Return [x, y] of the center of cell containing provided text 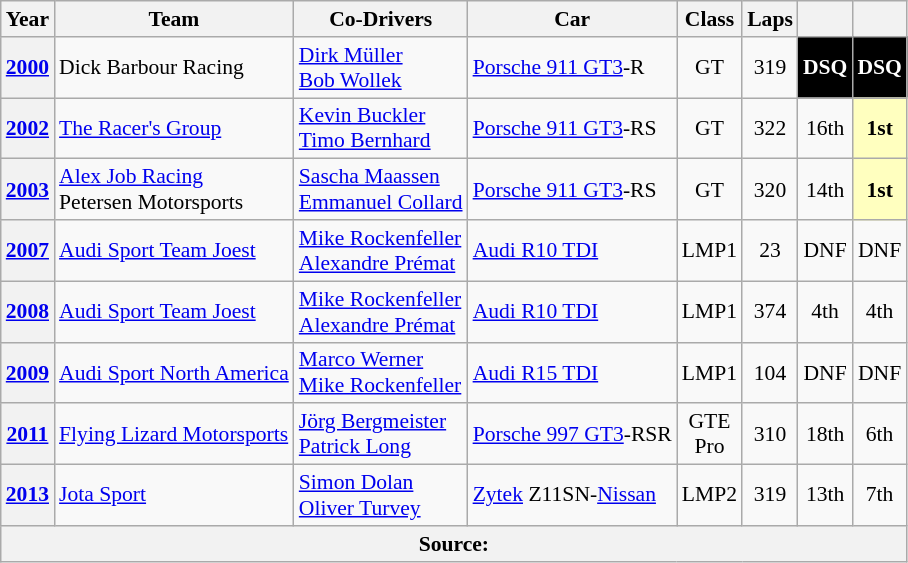
18th [826, 434]
Laps [770, 19]
320 [770, 190]
Car [572, 19]
374 [770, 312]
Kevin Buckler Timo Bernhard [381, 128]
Dick Barbour Racing [174, 68]
2008 [28, 312]
Flying Lizard Motorsports [174, 434]
2002 [28, 128]
Dirk Müller Bob Wollek [381, 68]
2009 [28, 372]
Zytek Z11SN-Nissan [572, 496]
Sascha Maassen Emmanuel Collard [381, 190]
Audi Sport North America [174, 372]
Source: [454, 544]
Jörg Bergmeister Patrick Long [381, 434]
6th [880, 434]
2000 [28, 68]
310 [770, 434]
2011 [28, 434]
2003 [28, 190]
104 [770, 372]
23 [770, 250]
Porsche 911 GT3-R [572, 68]
The Racer's Group [174, 128]
Year [28, 19]
Team [174, 19]
Jota Sport [174, 496]
7th [880, 496]
2013 [28, 496]
14th [826, 190]
16th [826, 128]
13th [826, 496]
Marco Werner Mike Rockenfeller [381, 372]
Alex Job Racing Petersen Motorsports [174, 190]
322 [770, 128]
Audi R15 TDI [572, 372]
Class [710, 19]
Simon Dolan Oliver Turvey [381, 496]
Co-Drivers [381, 19]
LMP2 [710, 496]
Porsche 997 GT3-RSR [572, 434]
2007 [28, 250]
GTEPro [710, 434]
